Provide the [X, Y] coordinate of the cell's center where the given text is located.  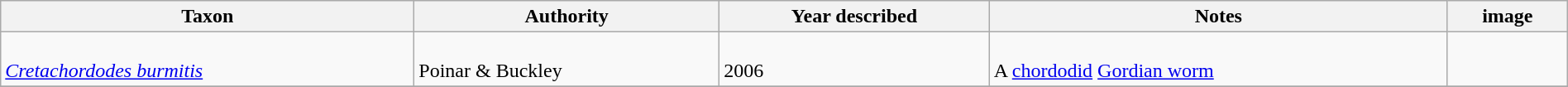
Cretachordodes burmitis [208, 60]
Taxon [208, 17]
Authority [567, 17]
Poinar & Buckley [567, 60]
Notes [1218, 17]
Year described [855, 17]
A chordodid Gordian worm [1218, 60]
image [1507, 17]
2006 [855, 60]
